Capture the cell that displays the provided text and extract its [X, Y] central coordinate. 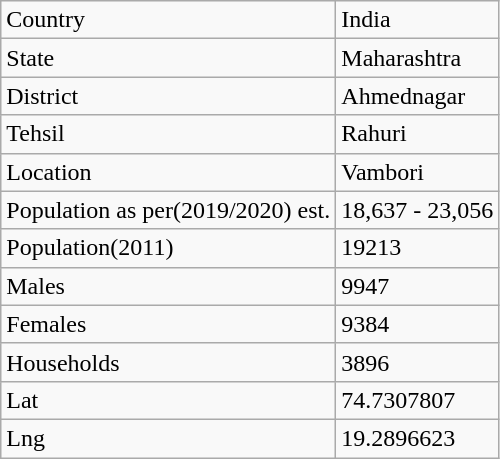
9947 [418, 286]
Country [168, 20]
19213 [418, 248]
Location [168, 172]
District [168, 96]
Tehsil [168, 134]
Rahuri [418, 134]
18,637 - 23,056 [418, 210]
9384 [418, 324]
Ahmednagar [418, 96]
India [418, 20]
Population(2011) [168, 248]
74.7307807 [418, 400]
Maharashtra [418, 58]
Population as per(2019/2020) est. [168, 210]
Females [168, 324]
State [168, 58]
3896 [418, 362]
19.2896623 [418, 438]
Lng [168, 438]
Males [168, 286]
Vambori [418, 172]
Lat [168, 400]
Households [168, 362]
